Extract the [X, Y] coordinate from the center of the cell holding the provided text.  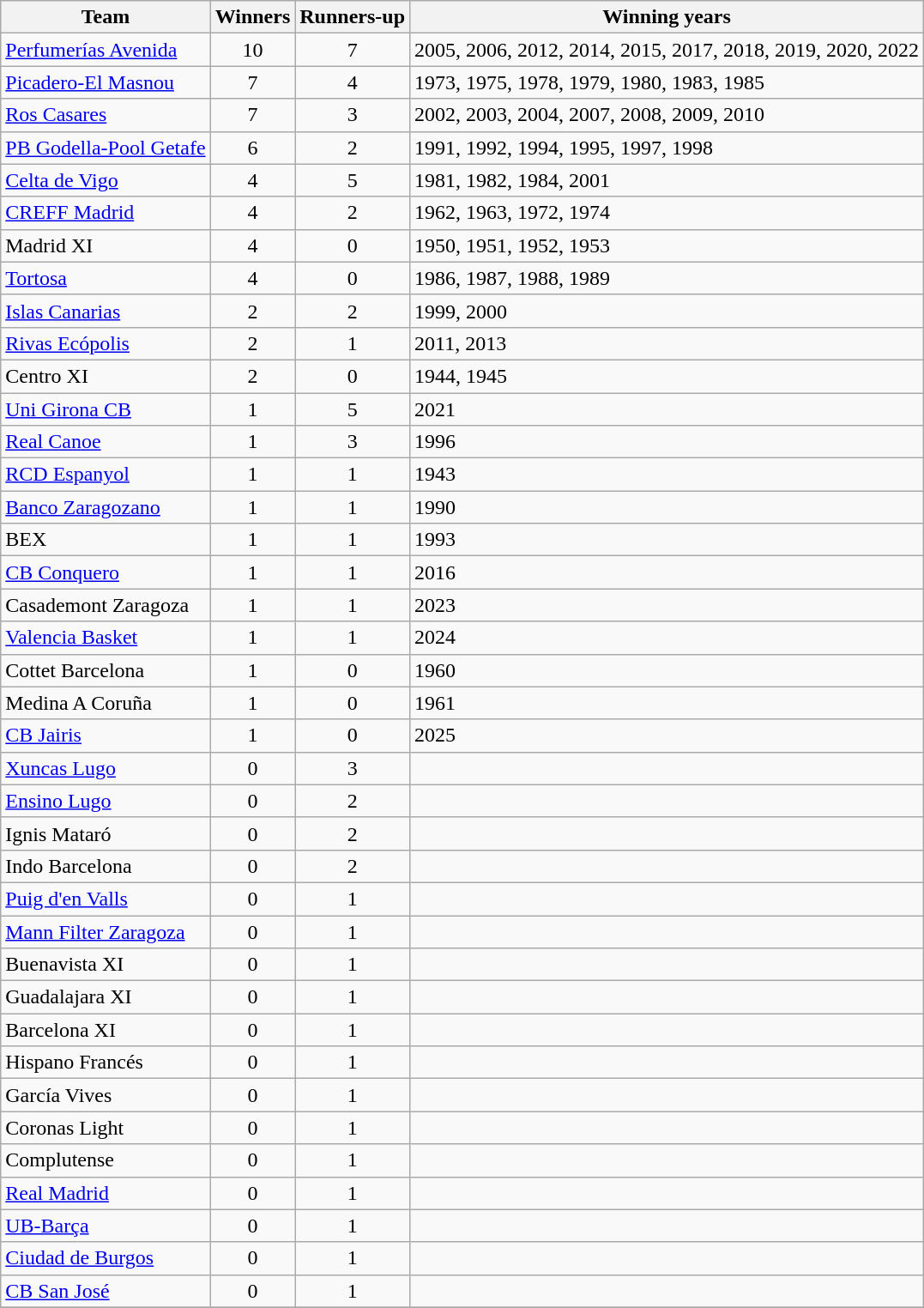
UB-Barça [106, 1226]
Indo Barcelona [106, 866]
Rivas Ecópolis [106, 343]
Guadalajara XI [106, 997]
Real Madrid [106, 1193]
6 [252, 148]
1950, 1951, 1952, 1953 [667, 245]
1991, 1992, 1994, 1995, 1997, 1998 [667, 148]
Runners-up [353, 17]
2005, 2006, 2012, 2014, 2015, 2017, 2018, 2019, 2020, 2022 [667, 50]
1944, 1945 [667, 376]
RCD Espanyol [106, 475]
1999, 2000 [667, 311]
1996 [667, 442]
1943 [667, 475]
Centro XI [106, 376]
2016 [667, 572]
Celta de Vigo [106, 180]
Cottet Barcelona [106, 670]
Ros Casares [106, 115]
Ciudad de Burgos [106, 1258]
1993 [667, 540]
1962, 1963, 1972, 1974 [667, 213]
1981, 1982, 1984, 2001 [667, 180]
Xuncas Lugo [106, 768]
2002, 2003, 2004, 2007, 2008, 2009, 2010 [667, 115]
Uni Girona CB [106, 409]
Complutense [106, 1160]
CREFF Madrid [106, 213]
Real Canoe [106, 442]
1961 [667, 703]
CB San José [106, 1291]
1990 [667, 507]
BEX [106, 540]
Medina A Coruña [106, 703]
Puig d'en Valls [106, 899]
2023 [667, 605]
Tortosa [106, 278]
Picadero-El Masnou [106, 82]
CB Jairis [106, 736]
1986, 1987, 1988, 1989 [667, 278]
2024 [667, 638]
Winners [252, 17]
PB Godella-Pool Getafe [106, 148]
García Vives [106, 1095]
CB Conquero [106, 572]
Team [106, 17]
Mann Filter Zaragoza [106, 931]
2025 [667, 736]
2011, 2013 [667, 343]
1973, 1975, 1978, 1979, 1980, 1983, 1985 [667, 82]
Winning years [667, 17]
1960 [667, 670]
Coronas Light [106, 1128]
2021 [667, 409]
Perfumerías Avenida [106, 50]
Banco Zaragozano [106, 507]
10 [252, 50]
Madrid XI [106, 245]
Casademont Zaragoza [106, 605]
Islas Canarias [106, 311]
Ignis Mataró [106, 833]
Valencia Basket [106, 638]
Ensino Lugo [106, 801]
Hispano Francés [106, 1063]
Barcelona XI [106, 1030]
Buenavista XI [106, 965]
